Find where the given text appears and provide that cell's center as [x, y] coordinate. 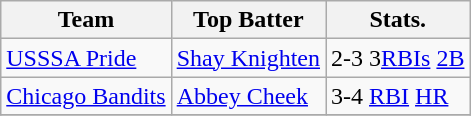
USSSA Pride [86, 58]
3-4 RBI HR [398, 96]
Chicago Bandits [86, 96]
2-3 3RBIs 2B [398, 58]
Stats. [398, 20]
Top Batter [248, 20]
Shay Knighten [248, 58]
Team [86, 20]
Abbey Cheek [248, 96]
